Search for the cell housing the specified text and yield its (x, y) center coordinate. 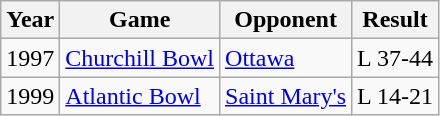
Atlantic Bowl (140, 96)
Saint Mary's (286, 96)
L 37-44 (396, 58)
L 14-21 (396, 96)
1999 (30, 96)
Opponent (286, 20)
Churchill Bowl (140, 58)
Game (140, 20)
Result (396, 20)
Ottawa (286, 58)
1997 (30, 58)
Year (30, 20)
